For the text-containing cell, return its midpoint in [x, y] coordinate format. 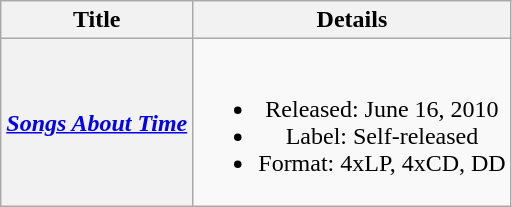
Details [352, 20]
Songs About Time [97, 122]
Released: June 16, 2010Label: Self-releasedFormat: 4xLP, 4xCD, DD [352, 122]
Title [97, 20]
